Return the (x, y) coordinate for the center point of the cell that contains the specified text.  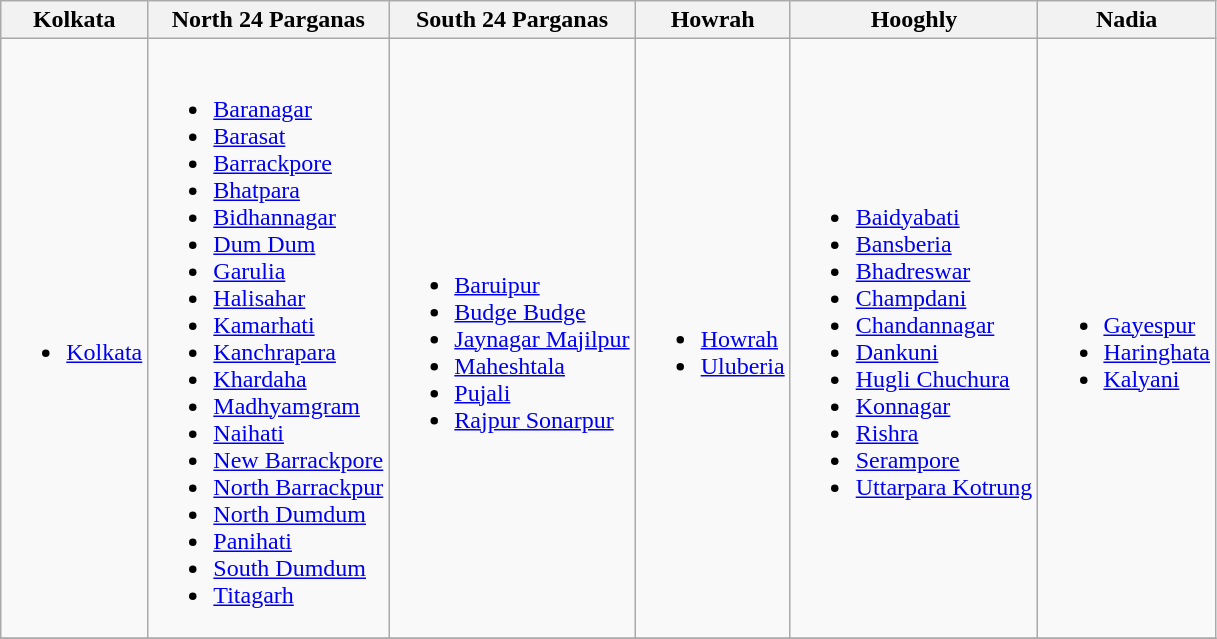
North 24 Parganas (268, 20)
Howrah (712, 20)
BaruipurBudge BudgeJaynagar MajilpurMaheshtalaPujaliRajpur Sonarpur (512, 338)
Nadia (1127, 20)
BaidyabatiBansberiaBhadreswarChampdaniChandannagarDankuniHugli ChuchuraKonnagarRishraSeramporeUttarpara Kotrung (914, 338)
South 24 Parganas (512, 20)
HowrahUluberia (712, 338)
Hooghly (914, 20)
GayespurHaringhataKalyani (1127, 338)
